Scan for the cell matching the given text and deliver its (X, Y) coordinate at center. 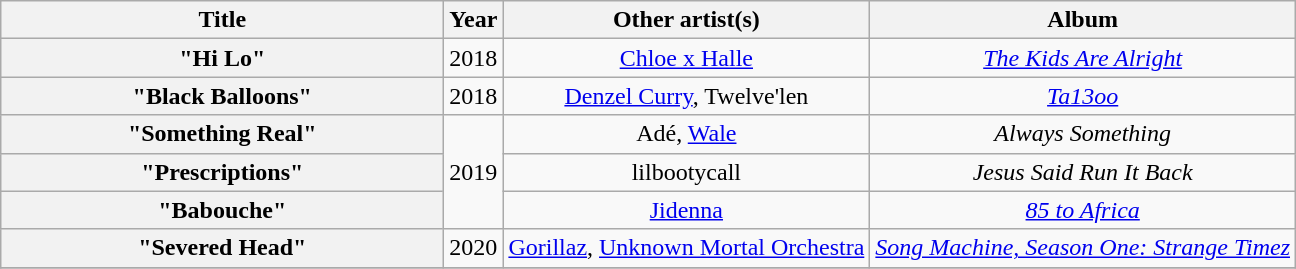
Other artist(s) (686, 20)
Gorillaz, Unknown Mortal Orchestra (686, 248)
Title (222, 20)
Denzel Curry, Twelve'len (686, 96)
Always Something (1083, 134)
"Babouche" (222, 210)
2019 (474, 172)
Jesus Said Run It Back (1083, 172)
Chloe x Halle (686, 58)
Song Machine, Season One: Strange Timez (1083, 248)
Ta13oo (1083, 96)
85 to Africa (1083, 210)
Adé, Wale (686, 134)
"Prescriptions" (222, 172)
Jidenna (686, 210)
Album (1083, 20)
"Severed Head" (222, 248)
"Hi Lo" (222, 58)
"Black Balloons" (222, 96)
"Something Real" (222, 134)
2020 (474, 248)
The Kids Are Alright (1083, 58)
Year (474, 20)
lilbootycall (686, 172)
